Determine the (x, y) coordinate at the center of the cell enclosing the given text.  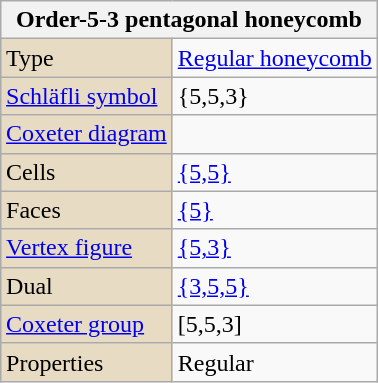
Regular honeycomb (274, 58)
[5,5,3] (274, 324)
Properties (87, 362)
{5,5} (274, 172)
{3,5,5} (274, 286)
Vertex figure (87, 248)
Schläfli symbol (87, 96)
Coxeter diagram (87, 134)
Order-5-3 pentagonal honeycomb (190, 20)
Dual (87, 286)
Cells (87, 172)
{5,3} (274, 248)
Regular (274, 362)
Type (87, 58)
Coxeter group (87, 324)
Faces (87, 210)
{5,5,3} (274, 96)
{5} (274, 210)
